For the text-containing cell, return its midpoint in [x, y] coordinate format. 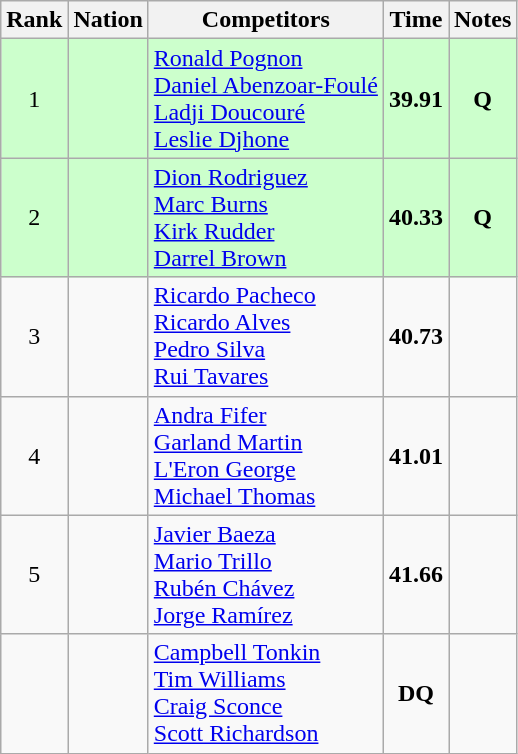
Nation [108, 20]
Javier BaezaMario TrilloRubén ChávezJorge Ramírez [266, 574]
41.66 [416, 574]
Dion RodriguezMarc BurnsKirk RudderDarrel Brown [266, 218]
3 [34, 336]
5 [34, 574]
Notes [482, 20]
Rank [34, 20]
Ronald PognonDaniel Abenzoar-FouléLadji DoucouréLeslie Djhone [266, 98]
Andra FiferGarland MartinL'Eron GeorgeMichael Thomas [266, 456]
Campbell TonkinTim WilliamsCraig SconceScott Richardson [266, 694]
Time [416, 20]
40.33 [416, 218]
1 [34, 98]
41.01 [416, 456]
2 [34, 218]
39.91 [416, 98]
40.73 [416, 336]
4 [34, 456]
DQ [416, 694]
Ricardo PachecoRicardo AlvesPedro SilvaRui Tavares [266, 336]
Competitors [266, 20]
